Capture the cell that displays the provided text and extract its (x, y) central coordinate. 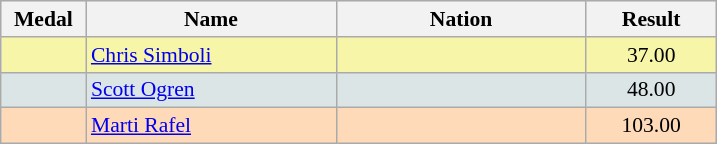
Chris Simboli (211, 55)
Marti Rafel (211, 126)
Scott Ogren (211, 90)
37.00 (651, 55)
Name (211, 19)
Nation (461, 19)
Medal (44, 19)
48.00 (651, 90)
103.00 (651, 126)
Result (651, 19)
